Output the (X, Y) coordinate of the center of the cell containing the given text.  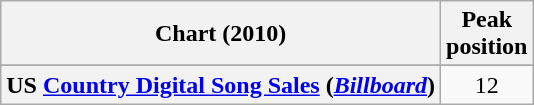
Peakposition (487, 34)
US Country Digital Song Sales (Billboard) (221, 85)
Chart (2010) (221, 34)
12 (487, 85)
